Detect which cell encompasses the target text, then output its [x, y] center coordinate. 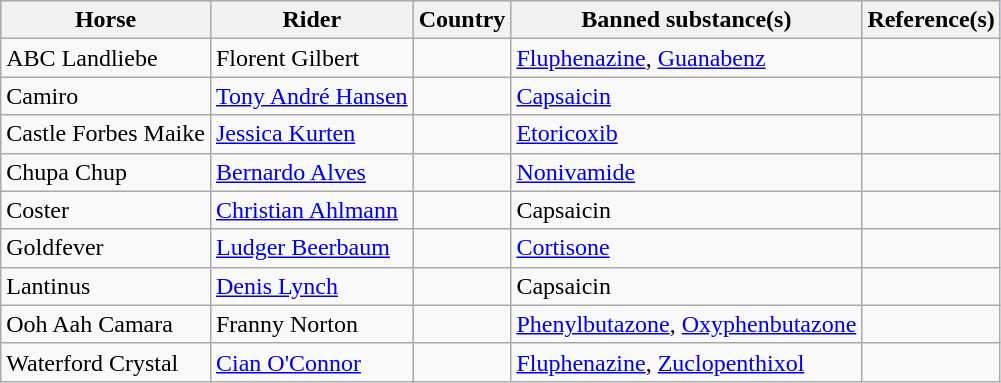
Fluphenazine, Zuclopenthixol [686, 362]
Rider [312, 20]
Horse [106, 20]
Coster [106, 210]
Lantinus [106, 286]
Banned substance(s) [686, 20]
Nonivamide [686, 172]
Castle Forbes Maike [106, 134]
Cian O'Connor [312, 362]
Bernardo Alves [312, 172]
Denis Lynch [312, 286]
Phenylbutazone, Oxyphenbutazone [686, 324]
Ludger Beerbaum [312, 248]
Tony André Hansen [312, 96]
Waterford Crystal [106, 362]
Ooh Aah Camara [106, 324]
ABC Landliebe [106, 58]
Fluphenazine, Guanabenz [686, 58]
Cortisone [686, 248]
Franny Norton [312, 324]
Chupa Chup [106, 172]
Country [462, 20]
Etoricoxib [686, 134]
Jessica Kurten [312, 134]
Christian Ahlmann [312, 210]
Camiro [106, 96]
Goldfever [106, 248]
Reference(s) [932, 20]
Florent Gilbert [312, 58]
